Determine the [x, y] coordinate at the center of the cell enclosing the given text.  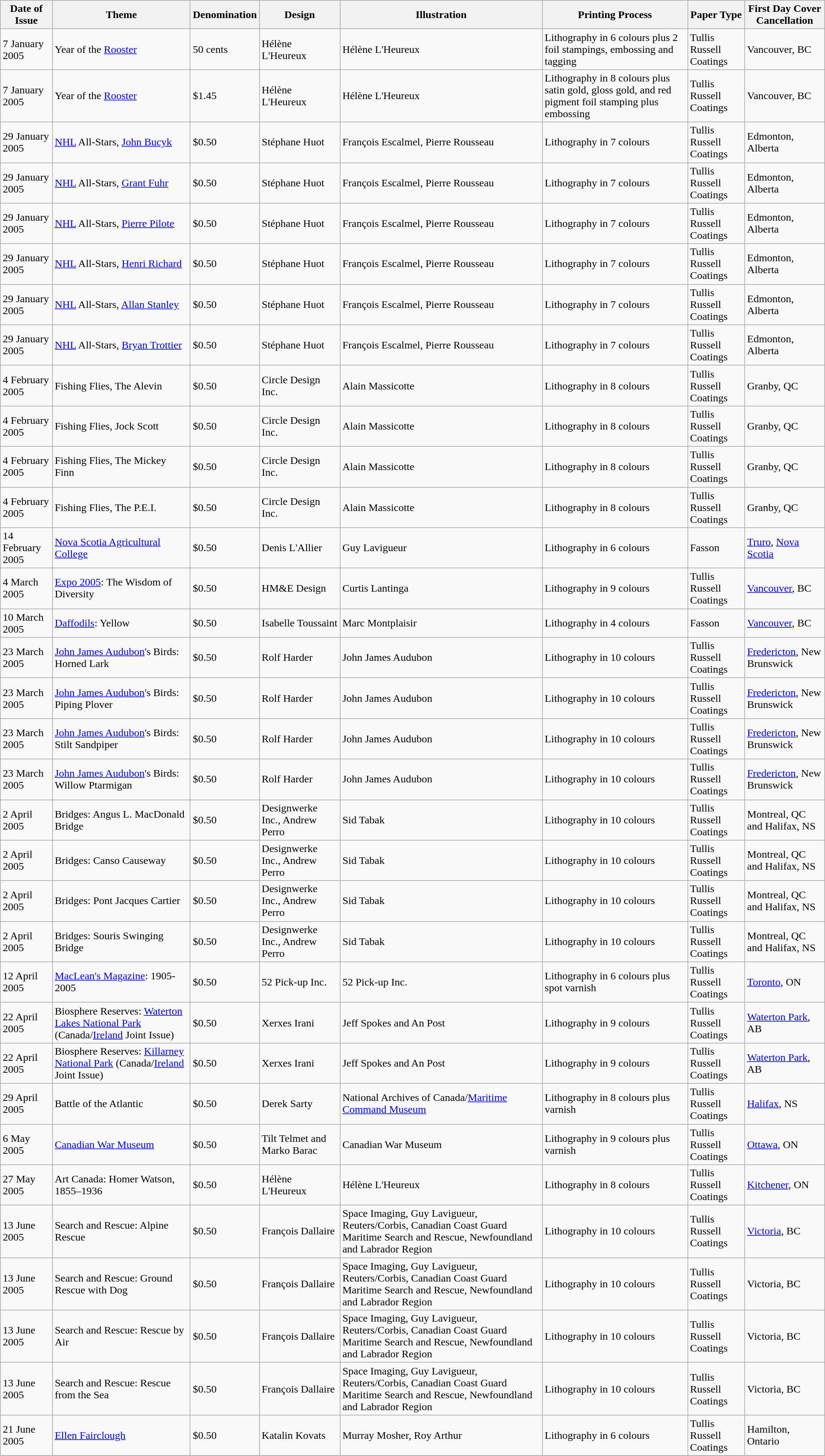
Lithography in 9 colours plus varnish [615, 1145]
4 March 2005 [26, 589]
Bridges: Angus L. MacDonald Bridge [122, 820]
Search and Rescue: Rescue from the Sea [122, 1389]
HM&E Design [300, 589]
Hamilton, Ontario [785, 1435]
Biosphere Reserves: Waterton Lakes National Park (Canada/Ireland Joint Issue) [122, 1023]
Derek Sarty [300, 1104]
Murray Mosher, Roy Arthur [441, 1435]
$1.45 [225, 96]
Theme [122, 15]
Art Canada: Homer Watson, 1855–1936 [122, 1185]
12 April 2005 [26, 982]
Lithography in 4 colours [615, 623]
National Archives of Canada/Maritime Command Museum [441, 1104]
Kitchener, ON [785, 1185]
John James Audubon's Birds: Stilt Sandpiper [122, 739]
Fishing Flies, Jock Scott [122, 426]
NHL All-Stars, Grant Fuhr [122, 183]
NHL All-Stars, Pierre Pilote [122, 223]
Lithography in 8 colours plus satin gold, gloss gold, and red pigment foil stamping plus embossing [615, 96]
MacLean's Magazine: 1905-2005 [122, 982]
John James Audubon's Birds: Willow Ptarmigan [122, 779]
Toronto, ON [785, 982]
Truro, Nova Scotia [785, 548]
Date of Issue [26, 15]
Fishing Flies, The Mickey Finn [122, 467]
John James Audubon's Birds: Horned Lark [122, 658]
NHL All-Stars, Allan Stanley [122, 304]
50 cents [225, 49]
Ottawa, ON [785, 1145]
Battle of the Atlantic [122, 1104]
27 May 2005 [26, 1185]
Isabelle Toussaint [300, 623]
Biosphere Reserves: Killarney National Park (Canada/Ireland Joint Issue) [122, 1063]
Paper Type [716, 15]
10 March 2005 [26, 623]
Curtis Lantinga [441, 589]
Design [300, 15]
Ellen Fairclough [122, 1435]
Katalin Kovats [300, 1435]
Daffodils: Yellow [122, 623]
Denis L'Allier [300, 548]
Marc Montplaisir [441, 623]
6 May 2005 [26, 1145]
29 April 2005 [26, 1104]
Bridges: Souris Swinging Bridge [122, 941]
Bridges: Pont Jacques Cartier [122, 901]
Expo 2005: The Wisdom of Diversity [122, 589]
NHL All-Stars, Bryan Trottier [122, 345]
Search and Rescue: Rescue by Air [122, 1337]
Fishing Flies, The Alevin [122, 385]
Lithography in 8 colours plus varnish [615, 1104]
John James Audubon's Birds: Piping Plover [122, 698]
Fishing Flies, The P.E.I. [122, 508]
Nova Scotia Agricultural College [122, 548]
First Day Cover Cancellation [785, 15]
Bridges: Canso Causeway [122, 860]
NHL All-Stars, John Bucyk [122, 142]
Search and Rescue: Ground Rescue with Dog [122, 1284]
Tilt Telmet and Marko Barac [300, 1145]
Printing Process [615, 15]
Lithography in 6 colours plus 2 foil stampings, embossing and tagging [615, 49]
Halifax, NS [785, 1104]
21 June 2005 [26, 1435]
Search and Rescue: Alpine Rescue [122, 1232]
14 February 2005 [26, 548]
NHL All-Stars, Henri Richard [122, 264]
Denomination [225, 15]
Illustration [441, 15]
Lithography in 6 colours plus spot varnish [615, 982]
Guy Lavigueur [441, 548]
